Locate the cell with the specified text and output its (x, y) center coordinate. 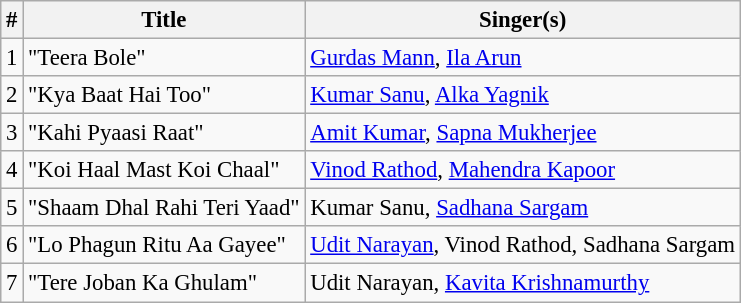
Amit Kumar, Sapna Mukherjee (522, 133)
Kumar Sanu, Alka Yagnik (522, 95)
Gurdas Mann, Ila Arun (522, 58)
Title (164, 20)
"Kya Baat Hai Too" (164, 95)
Kumar Sanu, Sadhana Sargam (522, 208)
Singer(s) (522, 20)
6 (12, 245)
# (12, 20)
"Koi Haal Mast Koi Chaal" (164, 170)
3 (12, 133)
"Kahi Pyaasi Raat" (164, 133)
Udit Narayan, Vinod Rathod, Sadhana Sargam (522, 245)
2 (12, 95)
Udit Narayan, Kavita Krishnamurthy (522, 283)
"Teera Bole" (164, 58)
7 (12, 283)
1 (12, 58)
5 (12, 208)
4 (12, 170)
"Lo Phagun Ritu Aa Gayee" (164, 245)
Vinod Rathod, Mahendra Kapoor (522, 170)
"Shaam Dhal Rahi Teri Yaad" (164, 208)
"Tere Joban Ka Ghulam" (164, 283)
